Search for the cell housing the specified text and yield its (x, y) center coordinate. 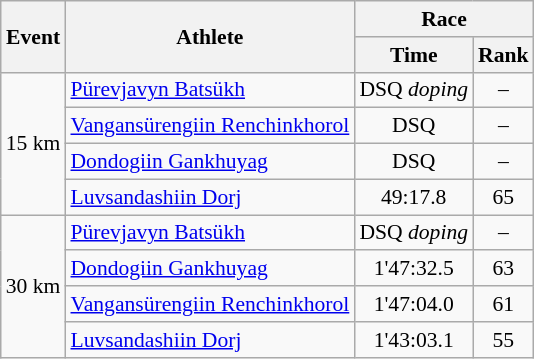
1'43:03.1 (414, 340)
49:17.8 (414, 197)
15 km (34, 143)
Time (414, 55)
30 km (34, 286)
Race (444, 19)
1'47:32.5 (414, 269)
Rank (504, 55)
61 (504, 304)
Athlete (210, 36)
55 (504, 340)
Event (34, 36)
65 (504, 197)
1'47:04.0 (414, 304)
63 (504, 269)
